Pinpoint the cell where the given text exists, returning its (x, y) midpoint coordinate. 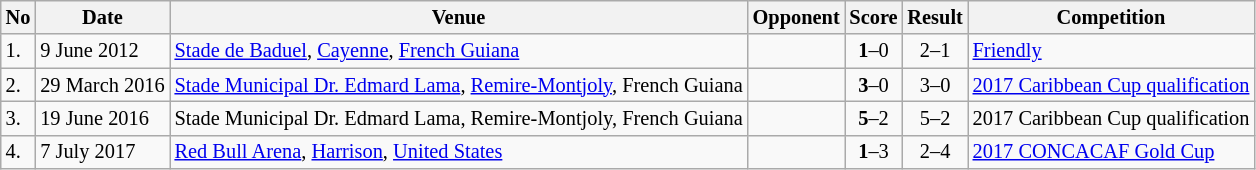
29 March 2016 (102, 85)
2. (18, 85)
Competition (1112, 17)
Friendly (1112, 51)
Score (874, 17)
1–0 (874, 51)
Result (936, 17)
Venue (459, 17)
2–1 (936, 51)
Date (102, 17)
19 June 2016 (102, 118)
Opponent (796, 17)
1–3 (874, 152)
No (18, 17)
9 June 2012 (102, 51)
1. (18, 51)
4. (18, 152)
3. (18, 118)
2017 CONCACAF Gold Cup (1112, 152)
Stade de Baduel, Cayenne, French Guiana (459, 51)
7 July 2017 (102, 152)
2–4 (936, 152)
Red Bull Arena, Harrison, United States (459, 152)
